Find where the given text appears and provide that cell's center as [x, y] coordinate. 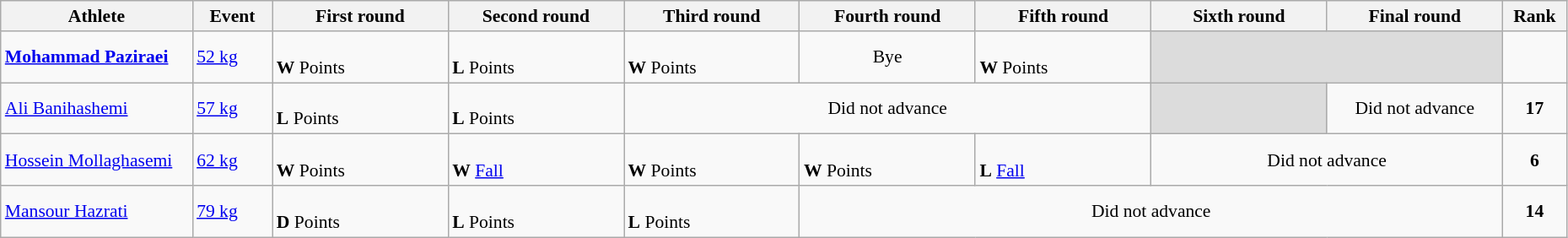
Bye [887, 57]
79 kg [233, 211]
Second round [536, 16]
57 kg [233, 108]
Event [233, 16]
L Fall [1063, 160]
Athlete [96, 16]
First round [360, 16]
17 [1534, 108]
Final round [1414, 16]
Ali Banihashemi [96, 108]
Mansour Hazrati [96, 211]
14 [1534, 211]
Mohammad Paziraei [96, 57]
D Points [360, 211]
W Fall [536, 160]
52 kg [233, 57]
Rank [1534, 16]
Fifth round [1063, 16]
Hossein Mollaghasemi [96, 160]
Sixth round [1239, 16]
6 [1534, 160]
62 kg [233, 160]
Third round [712, 16]
Fourth round [887, 16]
